Find where the given text appears and provide that cell's center as [x, y] coordinate. 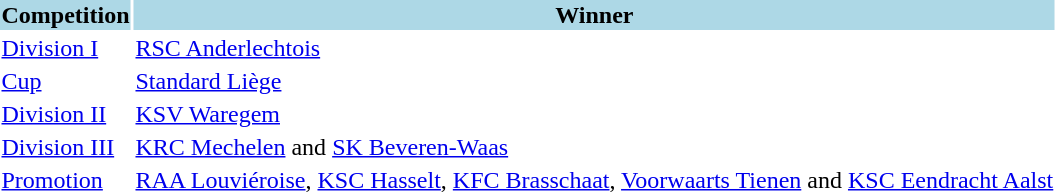
Standard Liège [594, 81]
KRC Mechelen and SK Beveren-Waas [594, 147]
Cup [66, 81]
Winner [594, 15]
RSC Anderlechtois [594, 48]
Competition [66, 15]
Division I [66, 48]
Division II [66, 114]
KSV Waregem [594, 114]
Division III [66, 147]
